Find where the given text appears and provide that cell's center as (x, y) coordinate. 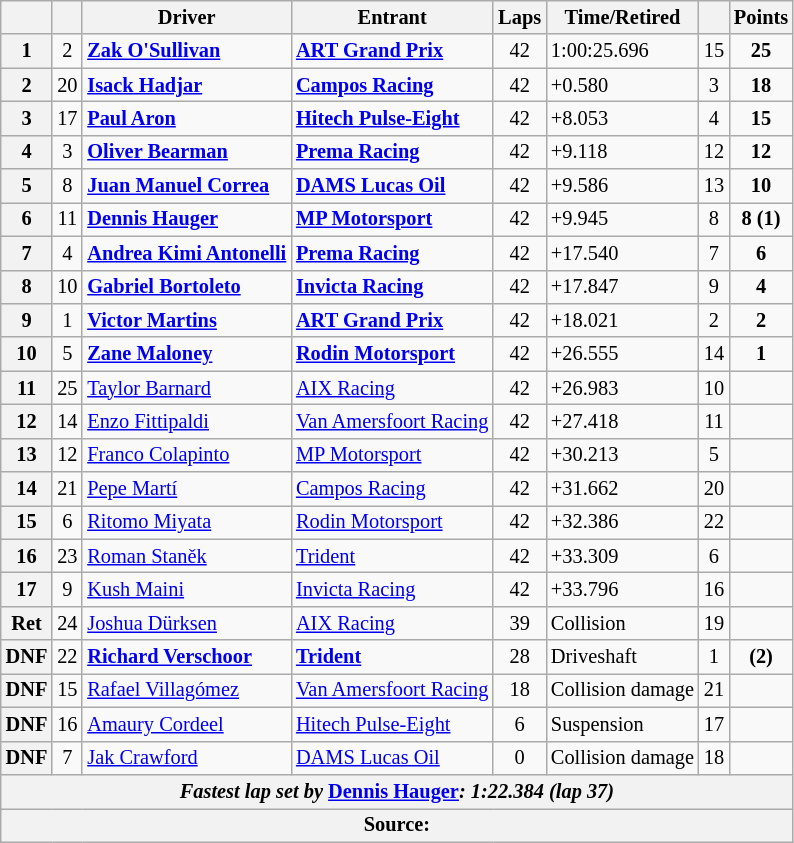
19 (714, 623)
+33.796 (622, 589)
Time/Retired (622, 17)
+8.053 (622, 118)
Driveshaft (622, 657)
Driver (186, 17)
+17.540 (622, 253)
Roman Staněk (186, 556)
Victor Martins (186, 320)
Collision (622, 623)
Taylor Barnard (186, 388)
(2) (761, 657)
Points (761, 17)
Rafael Villagómez (186, 690)
+32.386 (622, 522)
+33.309 (622, 556)
0 (520, 758)
+9.118 (622, 152)
+17.847 (622, 287)
Paul Aron (186, 118)
+30.213 (622, 455)
Zane Maloney (186, 354)
Joshua Dürksen (186, 623)
+9.586 (622, 186)
+0.580 (622, 85)
Pepe Martí (186, 489)
Source: (397, 825)
Andrea Kimi Antonelli (186, 253)
Jak Crawford (186, 758)
Dennis Hauger (186, 219)
+31.662 (622, 489)
+18.021 (622, 320)
Suspension (622, 724)
Juan Manuel Correa (186, 186)
24 (67, 623)
Isack Hadjar (186, 85)
Enzo Fittipaldi (186, 421)
23 (67, 556)
+27.418 (622, 421)
1:00:25.696 (622, 51)
Oliver Bearman (186, 152)
8 (1) (761, 219)
Franco Colapinto (186, 455)
Zak O'Sullivan (186, 51)
Fastest lap set by Dennis Hauger: 1:22.384 (lap 37) (397, 791)
Ret (27, 623)
Ritomo Miyata (186, 522)
39 (520, 623)
+26.983 (622, 388)
+26.555 (622, 354)
Gabriel Bortoleto (186, 287)
Richard Verschoor (186, 657)
Laps (520, 17)
28 (520, 657)
+9.945 (622, 219)
Kush Maini (186, 589)
Entrant (392, 17)
Amaury Cordeel (186, 724)
